Detect which cell encompasses the target text, then output its [x, y] center coordinate. 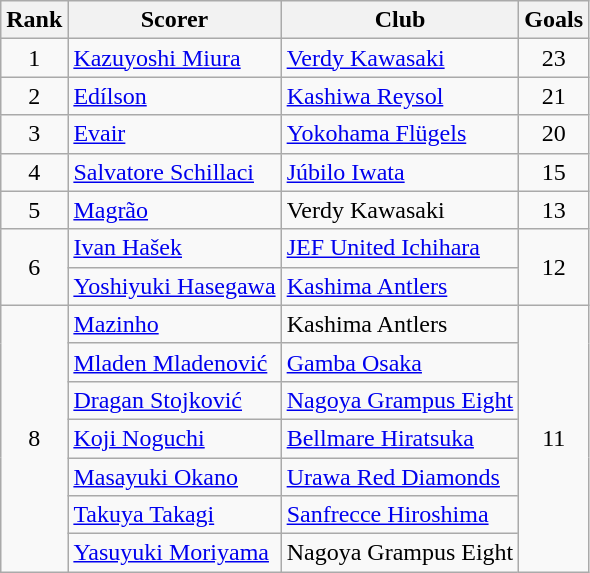
Yoshiyuki Hasegawa [174, 286]
4 [34, 172]
Ivan Hašek [174, 248]
20 [554, 134]
11 [554, 438]
1 [34, 58]
Sanfrecce Hiroshima [400, 515]
Koji Noguchi [174, 438]
2 [34, 96]
Scorer [174, 20]
3 [34, 134]
Bellmare Hiratsuka [400, 438]
23 [554, 58]
Salvatore Schillaci [174, 172]
Urawa Red Diamonds [400, 477]
12 [554, 267]
Rank [34, 20]
Yasuyuki Moriyama [174, 553]
13 [554, 210]
Júbilo Iwata [400, 172]
15 [554, 172]
Evair [174, 134]
Kashiwa Reysol [400, 96]
Takuya Takagi [174, 515]
Magrão [174, 210]
Kazuyoshi Miura [174, 58]
Gamba Osaka [400, 362]
Edílson [174, 96]
Goals [554, 20]
8 [34, 438]
5 [34, 210]
Masayuki Okano [174, 477]
Mazinho [174, 324]
21 [554, 96]
6 [34, 267]
Mladen Mladenović [174, 362]
Club [400, 20]
JEF United Ichihara [400, 248]
Yokohama Flügels [400, 134]
Dragan Stojković [174, 400]
